Provide the [X, Y] coordinate of the cell's center where the given text is located.  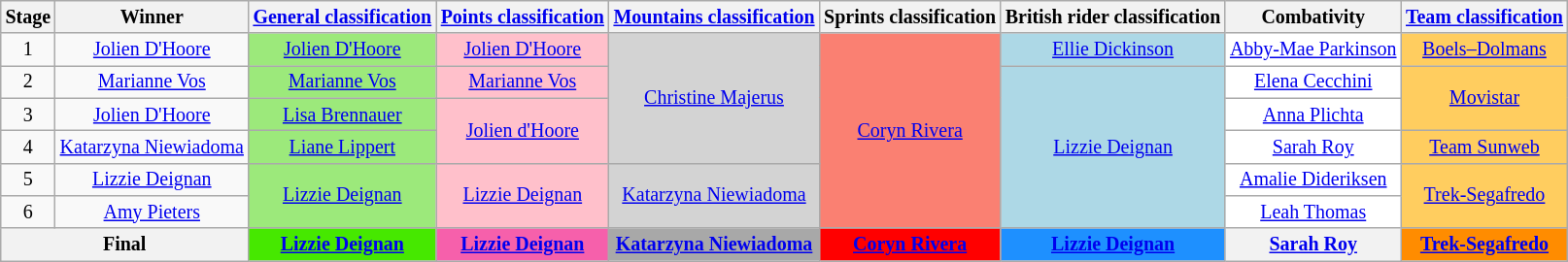
Team classification [1484, 17]
Sprints classification [909, 17]
6 [28, 212]
Anna Plichta [1313, 115]
Leah Thomas [1313, 212]
Final [124, 245]
Boels–Dolmans [1484, 50]
Amy Pieters [152, 212]
Elena Cecchini [1313, 82]
Winner [152, 17]
Combativity [1313, 17]
Liane Lippert [342, 147]
5 [28, 179]
Team Sunweb [1484, 147]
Jolien d'Hoore [523, 130]
Abby-Mae Parkinson [1313, 50]
2 [28, 82]
Amalie Dideriksen [1313, 179]
1 [28, 50]
Points classification [523, 17]
Ellie Dickinson [1113, 50]
General classification [342, 17]
4 [28, 147]
Movistar [1484, 99]
3 [28, 115]
Lisa Brennauer [342, 115]
Christine Majerus [715, 99]
British rider classification [1113, 17]
Stage [28, 17]
Mountains classification [715, 17]
